Extract the (X, Y) coordinate from the center of the cell holding the provided text.  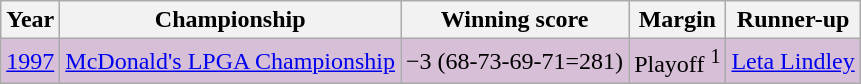
1997 (30, 62)
Winning score (515, 20)
Championship (230, 20)
−3 (68-73-69-71=281) (515, 62)
Year (30, 20)
Margin (678, 20)
Runner-up (793, 20)
Leta Lindley (793, 62)
McDonald's LPGA Championship (230, 62)
Playoff 1 (678, 62)
